Locate the cell with the specified text and output its (x, y) center coordinate. 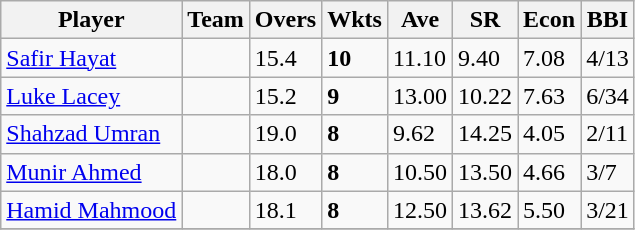
15.2 (285, 96)
7.08 (550, 58)
9.62 (420, 134)
14.25 (486, 134)
Overs (285, 20)
9 (355, 96)
Shahzad Umran (92, 134)
9.40 (486, 58)
5.50 (550, 210)
11.10 (420, 58)
3/21 (608, 210)
18.1 (285, 210)
Econ (550, 20)
10.22 (486, 96)
2/11 (608, 134)
Hamid Mahmood (92, 210)
4.66 (550, 172)
15.4 (285, 58)
Team (216, 20)
Safir Hayat (92, 58)
BBI (608, 20)
Ave (420, 20)
10.50 (420, 172)
19.0 (285, 134)
Wkts (355, 20)
6/34 (608, 96)
Luke Lacey (92, 96)
18.0 (285, 172)
3/7 (608, 172)
4.05 (550, 134)
Player (92, 20)
Munir Ahmed (92, 172)
10 (355, 58)
13.62 (486, 210)
12.50 (420, 210)
13.50 (486, 172)
7.63 (550, 96)
SR (486, 20)
13.00 (420, 96)
4/13 (608, 58)
